Output the [x, y] coordinate of the center of the cell containing the given text.  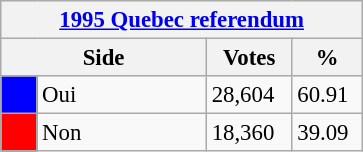
Votes [249, 58]
18,360 [249, 133]
Non [122, 133]
1995 Quebec referendum [182, 20]
28,604 [249, 95]
Oui [122, 95]
% [328, 58]
39.09 [328, 133]
Side [104, 58]
60.91 [328, 95]
